From the cell containing the given text, extract its center point as (X, Y) coordinate. 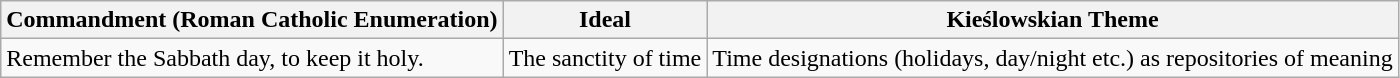
The sanctity of time (605, 58)
Remember the Sabbath day, to keep it holy. (252, 58)
Commandment (Roman Catholic Enumeration) (252, 20)
Ideal (605, 20)
Time designations (holidays, day/night etc.) as repositories of meaning (1052, 58)
Kieślowskian Theme (1052, 20)
